Output the [X, Y] coordinate of the center of the cell containing the given text.  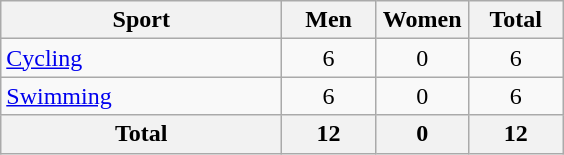
Men [329, 20]
Swimming [142, 96]
Women [422, 20]
Sport [142, 20]
Cycling [142, 58]
